Output the [x, y] coordinate of the center of the cell containing the given text.  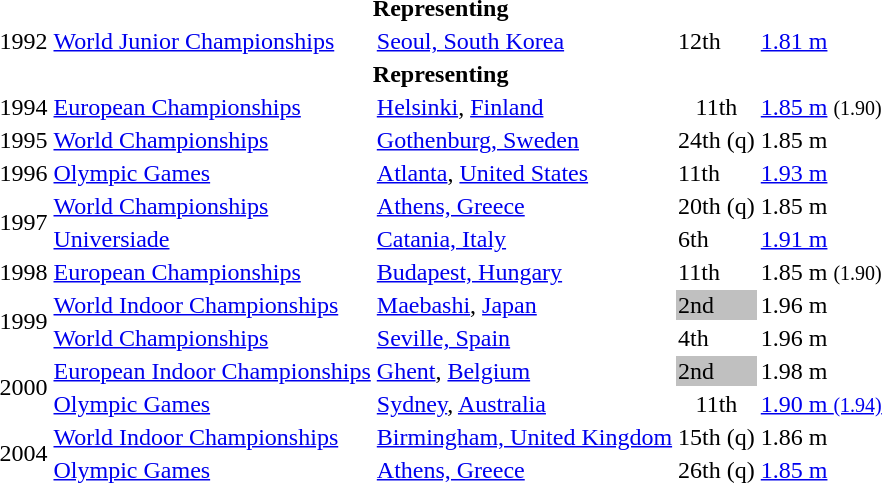
Ghent, Belgium [524, 371]
Catania, Italy [524, 239]
European Indoor Championships [212, 371]
World Junior Championships [212, 41]
24th (q) [717, 140]
4th [717, 338]
15th (q) [717, 437]
Athens, Greece [524, 206]
Seoul, South Korea [524, 41]
Birmingham, United Kingdom [524, 437]
Sydney, Australia [524, 404]
Seville, Spain [524, 338]
Budapest, Hungary [524, 272]
Atlanta, United States [524, 173]
Maebashi, Japan [524, 305]
20th (q) [717, 206]
Universiade [212, 239]
12th [717, 41]
6th [717, 239]
Helsinki, Finland [524, 107]
Gothenburg, Sweden [524, 140]
